Return [x, y] of the center of cell containing provided text 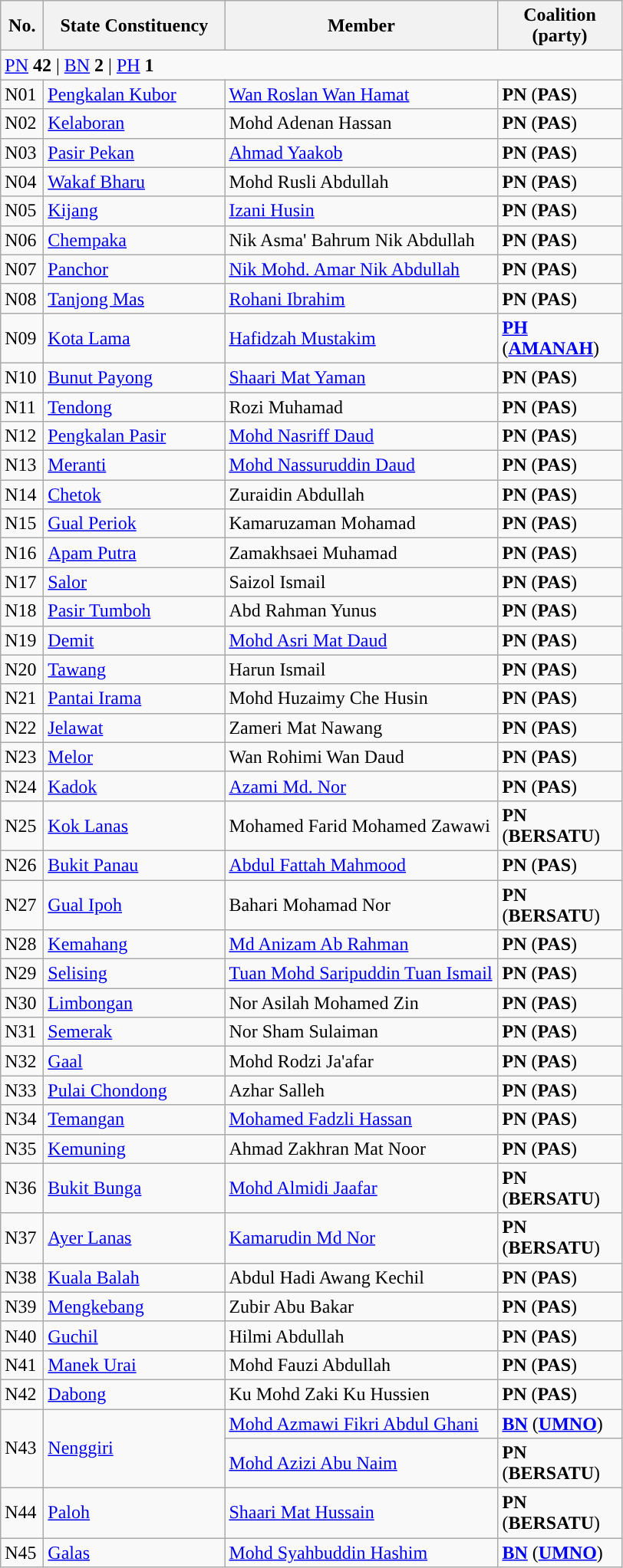
Azami Md. Nor [361, 786]
Abdul Hadi Awang Kechil [361, 1277]
Bunut Payong [134, 377]
N19 [22, 640]
N13 [22, 465]
Zuraidin Abdullah [361, 495]
Nor Asilah Mohamed Zin [361, 1003]
Tuan Mohd Saripuddin Tuan Ismail [361, 974]
N17 [22, 582]
N02 [22, 123]
Mohd Nassuruddin Daud [361, 465]
N38 [22, 1277]
N21 [22, 699]
Mohd Syahbuddin Hashim [361, 1553]
Melor [134, 757]
N30 [22, 1003]
N40 [22, 1336]
Rohani Ibrahim [361, 298]
Nik Asma' Bahrum Nik Abdullah [361, 240]
Pulai Chondong [134, 1090]
Bukit Bunga [134, 1188]
N01 [22, 94]
Nenggiri [134, 1449]
Kamaruzaman Mohamad [361, 524]
N20 [22, 669]
Gual Ipoh [134, 905]
Selising [134, 974]
Meranti [134, 465]
N34 [22, 1119]
N43 [22, 1449]
N22 [22, 728]
Manek Urai [134, 1365]
Harun Ismail [361, 669]
Gual Periok [134, 524]
N28 [22, 945]
Member [361, 26]
Hilmi Abdullah [361, 1336]
Dabong [134, 1394]
N18 [22, 611]
N04 [22, 182]
Saizol Ismail [361, 582]
Kuala Balah [134, 1277]
Rozi Muhamad [361, 407]
N12 [22, 436]
Ku Mohd Zaki Ku Hussien [361, 1394]
PN 42 | BN 2 | PH 1 [311, 65]
Pengkalan Pasir [134, 436]
Nor Sham Sulaiman [361, 1032]
Mohd Rusli Abdullah [361, 182]
State Constituency [134, 26]
Bukit Panau [134, 865]
N07 [22, 269]
Tanjong Mas [134, 298]
Bahari Mohamad Nor [361, 905]
N24 [22, 786]
N16 [22, 553]
Kok Lanas [134, 825]
Wan Rohimi Wan Daud [361, 757]
N41 [22, 1365]
Pasir Tumboh [134, 611]
Temangan [134, 1119]
Ayer Lanas [134, 1238]
Wakaf Bharu [134, 182]
N42 [22, 1394]
N11 [22, 407]
Gaal [134, 1061]
Pasir Pekan [134, 153]
Kamarudin Md Nor [361, 1238]
Tendong [134, 407]
Mohd Azmawi Fikri Abdul Ghani [361, 1424]
Jelawat [134, 728]
Limbongan [134, 1003]
Pantai Irama [134, 699]
Mohd Nasriff Daud [361, 436]
Kadok [134, 786]
N03 [22, 153]
Mohd Asri Mat Daud [361, 640]
Zameri Mat Nawang [361, 728]
Kemuning [134, 1149]
N10 [22, 377]
Kemahang [134, 945]
N09 [22, 337]
Paloh [134, 1514]
No. [22, 26]
Galas [134, 1553]
N06 [22, 240]
Kijang [134, 211]
Zamakhsaei Muhamad [361, 553]
PH (AMANAH) [560, 337]
N15 [22, 524]
N26 [22, 865]
Salor [134, 582]
Md Anizam Ab Rahman [361, 945]
Abd Rahman Yunus [361, 611]
Mohd Adenan Hassan [361, 123]
N36 [22, 1188]
Coalition (party) [560, 26]
Mohd Huzaimy Che Husin [361, 699]
N05 [22, 211]
Azhar Salleh [361, 1090]
Wan Roslan Wan Hamat [361, 94]
Mohd Rodzi Ja'afar [361, 1061]
Izani Husin [361, 211]
N31 [22, 1032]
Mengkebang [134, 1307]
Zubir Abu Bakar [361, 1307]
Hafidzah Mustakim [361, 337]
N37 [22, 1238]
N27 [22, 905]
Pengkalan Kubor [134, 94]
Nik Mohd. Amar Nik Abdullah [361, 269]
Mohd Almidi Jaafar [361, 1188]
Semerak [134, 1032]
Shaari Mat Yaman [361, 377]
N33 [22, 1090]
Tawang [134, 669]
Kota Lama [134, 337]
Mohamed Fadzli Hassan [361, 1119]
Mohd Fauzi Abdullah [361, 1365]
N25 [22, 825]
N39 [22, 1307]
Abdul Fattah Mahmood [361, 865]
Demit [134, 640]
N08 [22, 298]
N35 [22, 1149]
Chempaka [134, 240]
Guchil [134, 1336]
N44 [22, 1514]
N45 [22, 1553]
N32 [22, 1061]
N29 [22, 974]
N23 [22, 757]
N14 [22, 495]
Mohamed Farid Mohamed Zawawi [361, 825]
Panchor [134, 269]
Ahmad Yaakob [361, 153]
Mohd Azizi Abu Naim [361, 1463]
Chetok [134, 495]
Kelaboran [134, 123]
Ahmad Zakhran Mat Noor [361, 1149]
Shaari Mat Hussain [361, 1514]
Apam Putra [134, 553]
